Capture the cell that displays the provided text and extract its (x, y) central coordinate. 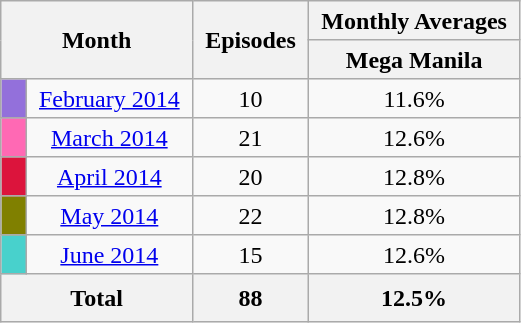
11.6% (414, 98)
May 2014 (109, 216)
22 (250, 216)
12.5% (414, 298)
15 (250, 254)
Mega Manila (414, 60)
88 (250, 298)
21 (250, 138)
Episodes (250, 40)
Month (97, 40)
10 (250, 98)
Monthly Averages (414, 20)
March 2014 (109, 138)
Total (97, 298)
20 (250, 176)
February 2014 (109, 98)
June 2014 (109, 254)
April 2014 (109, 176)
